Search for the cell housing the specified text and yield its (X, Y) center coordinate. 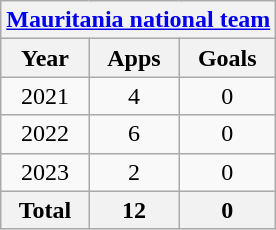
Total (45, 210)
4 (134, 96)
Mauritania national team (138, 20)
2023 (45, 172)
2 (134, 172)
Year (45, 58)
Apps (134, 58)
Goals (228, 58)
12 (134, 210)
2022 (45, 134)
6 (134, 134)
2021 (45, 96)
